Return (x, y) of the center of cell containing provided text 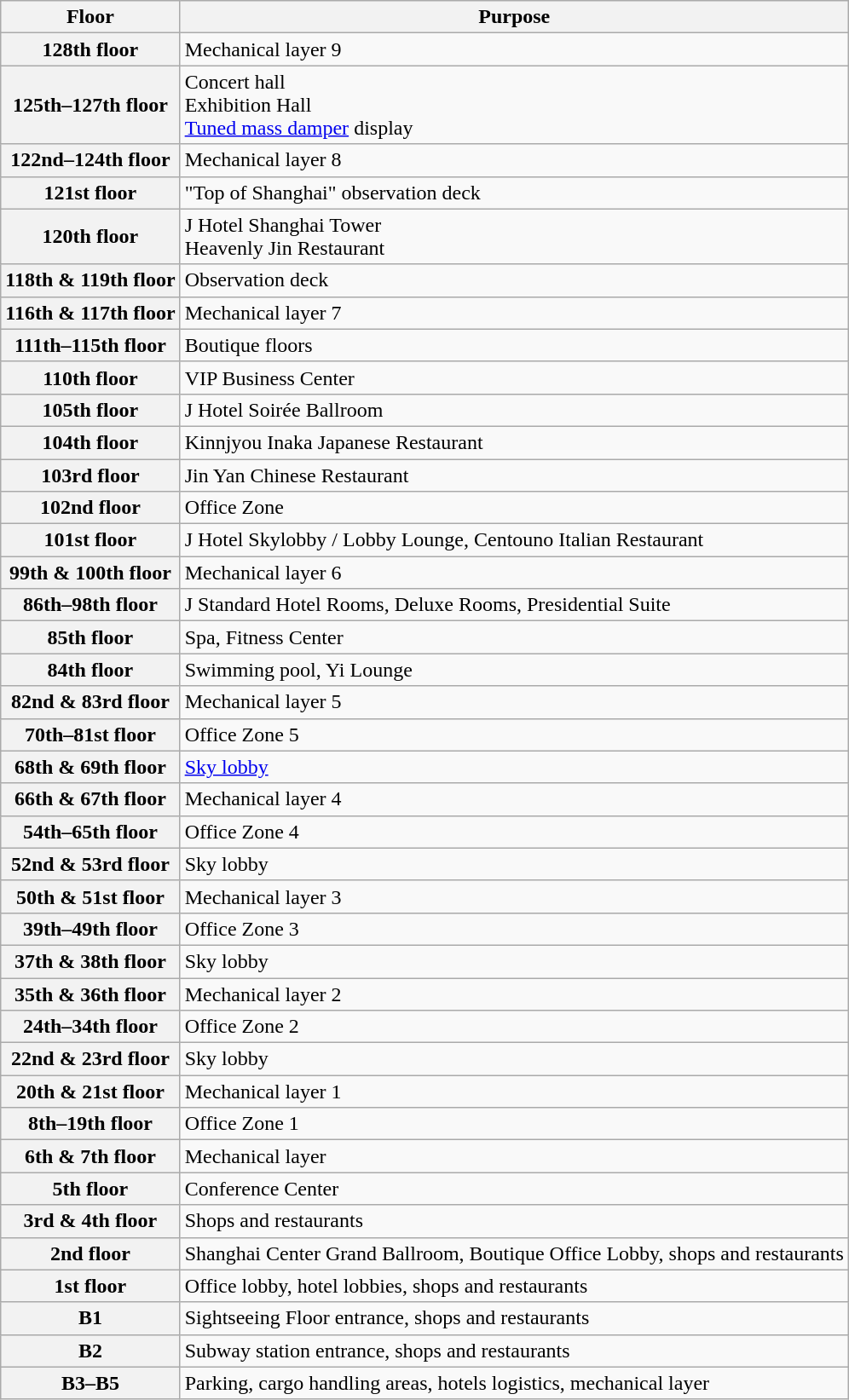
Swimming pool, Yi Lounge (514, 670)
B3–B5 (90, 1383)
Shops and restaurants (514, 1221)
Parking, cargo handling areas, hotels logistics, mechanical layer (514, 1383)
Mechanical layer (514, 1156)
Sightseeing Floor entrance, shops and restaurants (514, 1318)
Kinnjyou Inaka Japanese Restaurant (514, 442)
"Top of Shanghai" observation deck (514, 193)
110th floor (90, 377)
3rd & 4th floor (90, 1221)
Mechanical layer 6 (514, 573)
2nd floor (90, 1253)
Spa, Fitness Center (514, 637)
Office Zone 2 (514, 1027)
104th floor (90, 442)
B1 (90, 1318)
Office Zone 4 (514, 832)
52nd & 53rd floor (90, 864)
24th–34th floor (90, 1027)
Observation deck (514, 280)
Purpose (514, 17)
Mechanical layer 7 (514, 313)
125th–127th floor (90, 105)
101st floor (90, 540)
20th & 21st floor (90, 1092)
86th–98th floor (90, 605)
120th floor (90, 237)
50th & 51st floor (90, 896)
39th–49th floor (90, 929)
70th–81st floor (90, 735)
Office lobby, hotel lobbies, shops and restaurants (514, 1286)
Mechanical layer 9 (514, 49)
66th & 67th floor (90, 799)
103rd floor (90, 475)
Mechanical layer 3 (514, 896)
99th & 100th floor (90, 573)
Jin Yan Chinese Restaurant (514, 475)
8th–19th floor (90, 1124)
Conference Center (514, 1189)
Mechanical layer 2 (514, 994)
111th–115th floor (90, 345)
Boutique floors (514, 345)
68th & 69th floor (90, 767)
VIP Business Center (514, 377)
105th floor (90, 410)
102nd floor (90, 508)
Concert hallExhibition HallTuned mass damper display (514, 105)
Office Zone 3 (514, 929)
Mechanical layer 4 (514, 799)
Floor (90, 17)
82nd & 83rd floor (90, 702)
1st floor (90, 1286)
6th & 7th floor (90, 1156)
128th floor (90, 49)
B2 (90, 1351)
121st floor (90, 193)
J Standard Hotel Rooms, Deluxe Rooms, Presidential Suite (514, 605)
J Hotel Skylobby / Lobby Lounge, Centouno Italian Restaurant (514, 540)
84th floor (90, 670)
35th & 36th floor (90, 994)
Shanghai Center Grand Ballroom, Boutique Office Lobby, shops and restaurants (514, 1253)
Office Zone 1 (514, 1124)
J Hotel Soirée Ballroom (514, 410)
122nd–124th floor (90, 160)
37th & 38th floor (90, 961)
116th & 117th floor (90, 313)
Office Zone 5 (514, 735)
118th & 119th floor (90, 280)
Mechanical layer 1 (514, 1092)
5th floor (90, 1189)
85th floor (90, 637)
Office Zone (514, 508)
J Hotel Shanghai TowerHeavenly Jin Restaurant (514, 237)
Mechanical layer 8 (514, 160)
22nd & 23rd floor (90, 1059)
Subway station entrance, shops and restaurants (514, 1351)
Mechanical layer 5 (514, 702)
54th–65th floor (90, 832)
